Capture the cell that displays the provided text and extract its (x, y) central coordinate. 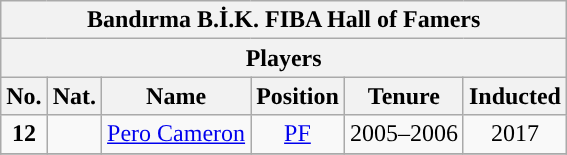
Bandırma B.İ.K. FIBA Hall of Famers (284, 20)
Players (284, 58)
No. (24, 96)
Nat. (74, 96)
Position (298, 96)
Pero Cameron (176, 134)
12 (24, 134)
Name (176, 96)
PF (298, 134)
Inducted (514, 96)
2017 (514, 134)
Tenure (404, 96)
2005–2006 (404, 134)
